Output the (X, Y) coordinate of the center of the cell containing the given text.  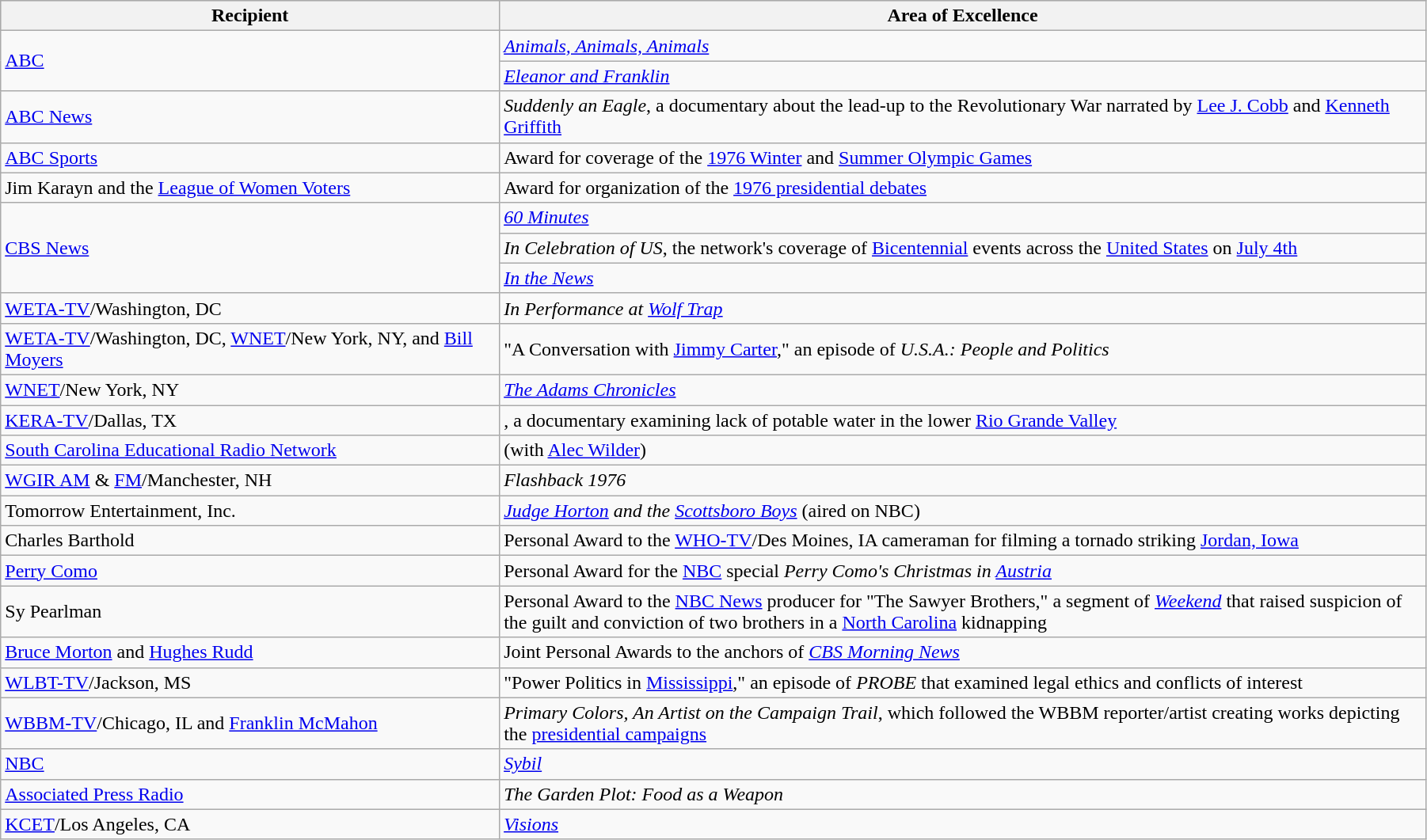
"Power Politics in Mississippi," an episode of PROBE that examined legal ethics and conflicts of interest (963, 682)
Joint Personal Awards to the anchors of CBS Morning News (963, 652)
WNET/New York, NY (250, 390)
WETA-TV/Washington, DC, WNET/New York, NY, and Bill Moyers (250, 348)
ABC News (250, 117)
In Performance at Wolf Trap (963, 308)
In the News (963, 278)
, a documentary examining lack of potable water in the lower Rio Grande Valley (963, 420)
Tomorrow Entertainment, Inc. (250, 511)
Suddenly an Eagle, a documentary about the lead-up to the Revolutionary War narrated by Lee J. Cobb and Kenneth Griffith (963, 117)
WGIR AM & FM/Manchester, NH (250, 481)
WBBM-TV/Chicago, IL and Franklin McMahon (250, 724)
Jim Karayn and the League of Women Voters (250, 188)
Award for coverage of the 1976 Winter and Summer Olympic Games (963, 158)
Personal Award to the WHO-TV/Des Moines, IA cameraman for filming a tornado striking Jordan, Iowa (963, 541)
Visions (963, 824)
NBC (250, 764)
Perry Como (250, 571)
Flashback 1976 (963, 481)
Judge Horton and the Scottsboro Boys (aired on NBC) (963, 511)
CBS News (250, 248)
ABC Sports (250, 158)
ABC (250, 61)
KERA-TV/Dallas, TX (250, 420)
South Carolina Educational Radio Network (250, 450)
"A Conversation with Jimmy Carter," an episode of U.S.A.: People and Politics (963, 348)
The Adams Chronicles (963, 390)
Personal Award for the NBC special Perry Como's Christmas in Austria (963, 571)
KCET/Los Angeles, CA (250, 824)
Award for organization of the 1976 presidential debates (963, 188)
Associated Press Radio (250, 794)
Animals, Animals, Animals (963, 46)
Recipient (250, 16)
(with Alec Wilder) (963, 450)
Sy Pearlman (250, 611)
In Celebration of US, the network's coverage of Bicentennial events across the United States on July 4th (963, 248)
Sybil (963, 764)
Area of Excellence (963, 16)
Eleanor and Franklin (963, 76)
The Garden Plot: Food as a Weapon (963, 794)
WETA-TV/Washington, DC (250, 308)
Charles Barthold (250, 541)
Primary Colors, An Artist on the Campaign Trail, which followed the WBBM reporter/artist creating works depicting the presidential campaigns (963, 724)
WLBT-TV/Jackson, MS (250, 682)
60 Minutes (963, 218)
Bruce Morton and Hughes Rudd (250, 652)
